Extract the [X, Y] coordinate from the center of the cell holding the provided text.  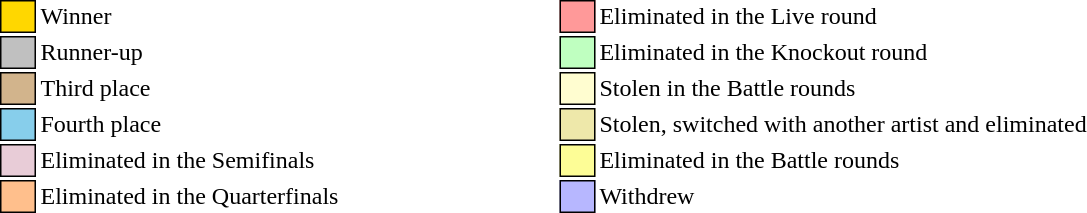
Eliminated in the Semifinals [190, 160]
Eliminated in the Quarterfinals [190, 196]
Runner-up [190, 52]
Winner [190, 16]
Third place [190, 88]
Fourth place [190, 124]
